Locate the cell with the specified text and output its (x, y) center coordinate. 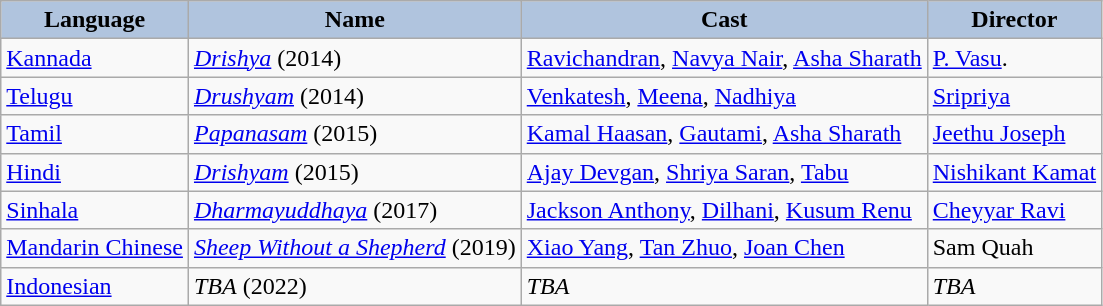
Kamal Haasan, Gautami, Asha Sharath (724, 134)
Tamil (95, 134)
Kannada (95, 58)
Mandarin Chinese (95, 248)
Telugu (95, 96)
TBA (2022) (354, 286)
Cast (724, 20)
P. Vasu. (1014, 58)
Sheep Without a Shepherd (2019) (354, 248)
Drishya (2014) (354, 58)
Drushyam (2014) (354, 96)
Sam Quah (1014, 248)
Jackson Anthony, Dilhani, Kusum Renu (724, 210)
Sinhala (95, 210)
Name (354, 20)
Xiao Yang, Tan Zhuo, Joan Chen (724, 248)
Director (1014, 20)
Jeethu Joseph (1014, 134)
Venkatesh, Meena, Nadhiya (724, 96)
Drishyam (2015) (354, 172)
Dharmayuddhaya (2017) (354, 210)
Language (95, 20)
Ravichandran, Navya Nair, Asha Sharath (724, 58)
Nishikant Kamat (1014, 172)
Hindi (95, 172)
Cheyyar Ravi (1014, 210)
Sripriya (1014, 96)
Papanasam (2015) (354, 134)
Ajay Devgan, Shriya Saran, Tabu (724, 172)
Indonesian (95, 286)
